For the text-containing cell, return its midpoint in [X, Y] coordinate format. 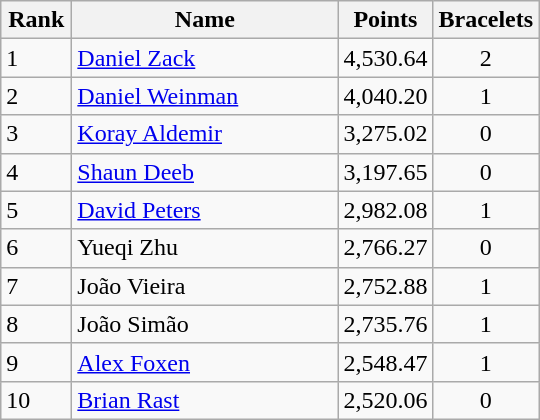
Rank [36, 20]
João Simão [205, 324]
2,982.08 [386, 210]
2,735.76 [386, 324]
2,752.88 [386, 286]
9 [36, 362]
10 [36, 400]
2,548.47 [386, 362]
4 [36, 172]
David Peters [205, 210]
3,275.02 [386, 134]
2,520.06 [386, 400]
Daniel Weinman [205, 96]
Brian Rast [205, 400]
Koray Aldemir [205, 134]
8 [36, 324]
Name [205, 20]
Alex Foxen [205, 362]
João Vieira [205, 286]
Bracelets [486, 20]
Shaun Deeb [205, 172]
3,197.65 [386, 172]
7 [36, 286]
Daniel Zack [205, 58]
Yueqi Zhu [205, 248]
3 [36, 134]
4,530.64 [386, 58]
Points [386, 20]
5 [36, 210]
2,766.27 [386, 248]
6 [36, 248]
4,040.20 [386, 96]
